Determine the [x, y] coordinate at the center of the cell enclosing the given text.  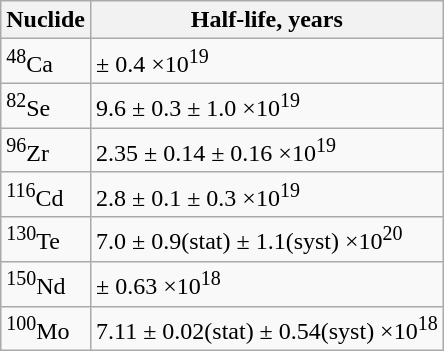
48Ca [46, 62]
100Mo [46, 328]
± 0.4 ×1019 [266, 62]
Half-life, years [266, 20]
116Cd [46, 194]
96Zr [46, 150]
9.6 ± 0.3 ± 1.0 ×1019 [266, 106]
2.8 ± 0.1 ± 0.3 ×1019 [266, 194]
2.35 ± 0.14 ± 0.16 ×1019 [266, 150]
130Te [46, 240]
7.0 ± 0.9(stat) ± 1.1(syst) ×1020 [266, 240]
150Nd [46, 284]
Nuclide [46, 20]
± 0.63 ×1018 [266, 284]
7.11 ± 0.02(stat) ± 0.54(syst) ×1018 [266, 328]
82Se [46, 106]
